From the cell containing the given text, extract its center point as [x, y] coordinate. 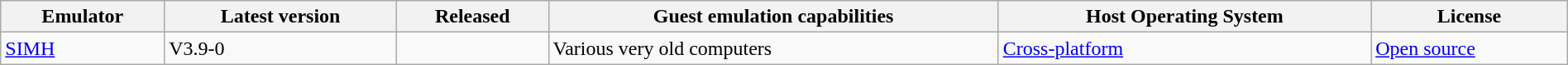
License [1470, 17]
Various very old computers [773, 48]
Open source [1470, 48]
Released [473, 17]
SIMH [83, 48]
Emulator [83, 17]
Host Operating System [1184, 17]
Latest version [281, 17]
Guest emulation capabilities [773, 17]
Cross-platform [1184, 48]
V3.9-0 [281, 48]
